Return the [X, Y] coordinate for the center point of the cell that contains the specified text.  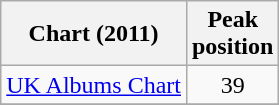
39 [232, 85]
Chart (2011) [94, 34]
UK Albums Chart [94, 85]
Peakposition [232, 34]
